Return (x, y) of the center of cell containing provided text 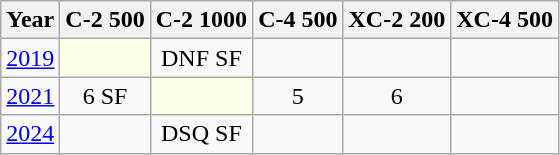
C-2 500 (105, 20)
6 SF (105, 96)
XC-4 500 (505, 20)
6 (397, 96)
5 (298, 96)
C-4 500 (298, 20)
DNF SF (201, 58)
2019 (30, 58)
2021 (30, 96)
XC-2 200 (397, 20)
Year (30, 20)
2024 (30, 134)
C-2 1000 (201, 20)
DSQ SF (201, 134)
